Return [x, y] of the center of cell containing provided text 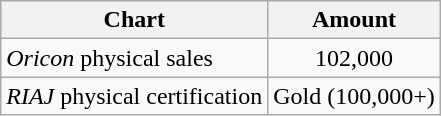
Gold (100,000+) [354, 96]
Amount [354, 20]
102,000 [354, 58]
Oricon physical sales [134, 58]
RIAJ physical certification [134, 96]
Chart [134, 20]
